Locate the cell with the specified text and output its [X, Y] center coordinate. 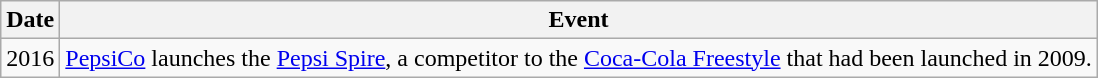
Date [30, 20]
2016 [30, 58]
Event [579, 20]
PepsiCo launches the Pepsi Spire, a competitor to the Coca-Cola Freestyle that had been launched in 2009. [579, 58]
